Find where the given text appears and provide that cell's center as (x, y) coordinate. 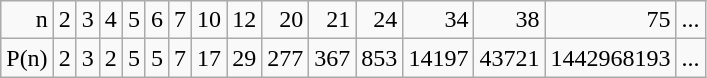
367 (332, 58)
n (27, 20)
1442968193 (610, 58)
20 (286, 20)
24 (380, 20)
21 (332, 20)
75 (610, 20)
34 (438, 20)
853 (380, 58)
14197 (438, 58)
277 (286, 58)
29 (244, 58)
P(n) (27, 58)
43721 (510, 58)
4 (110, 20)
6 (156, 20)
10 (210, 20)
12 (244, 20)
17 (210, 58)
38 (510, 20)
